Return the (x, y) coordinate for the center point of the cell that contains the specified text.  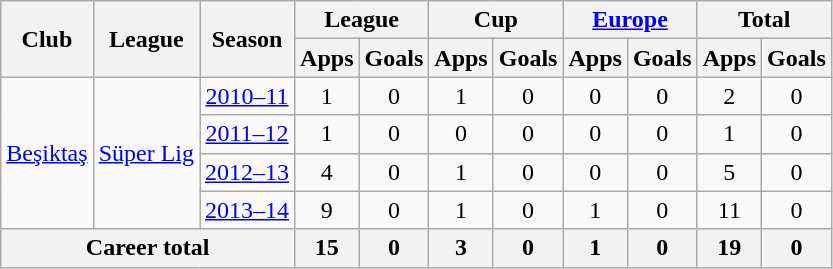
Beşiktaş (47, 153)
3 (461, 248)
19 (729, 248)
2011–12 (248, 134)
Career total (148, 248)
5 (729, 172)
Europe (630, 20)
Cup (496, 20)
2010–11 (248, 96)
Club (47, 39)
15 (327, 248)
Süper Lig (146, 153)
Season (248, 39)
11 (729, 210)
Total (764, 20)
2013–14 (248, 210)
4 (327, 172)
2012–13 (248, 172)
2 (729, 96)
9 (327, 210)
